Scan for the cell matching the given text and deliver its (x, y) coordinate at center. 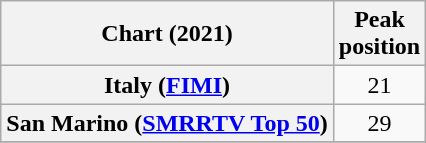
21 (379, 85)
29 (379, 123)
San Marino (SMRRTV Top 50) (168, 123)
Chart (2021) (168, 34)
Italy (FIMI) (168, 85)
Peakposition (379, 34)
